Return the [x, y] coordinate for the center point of the cell that contains the specified text.  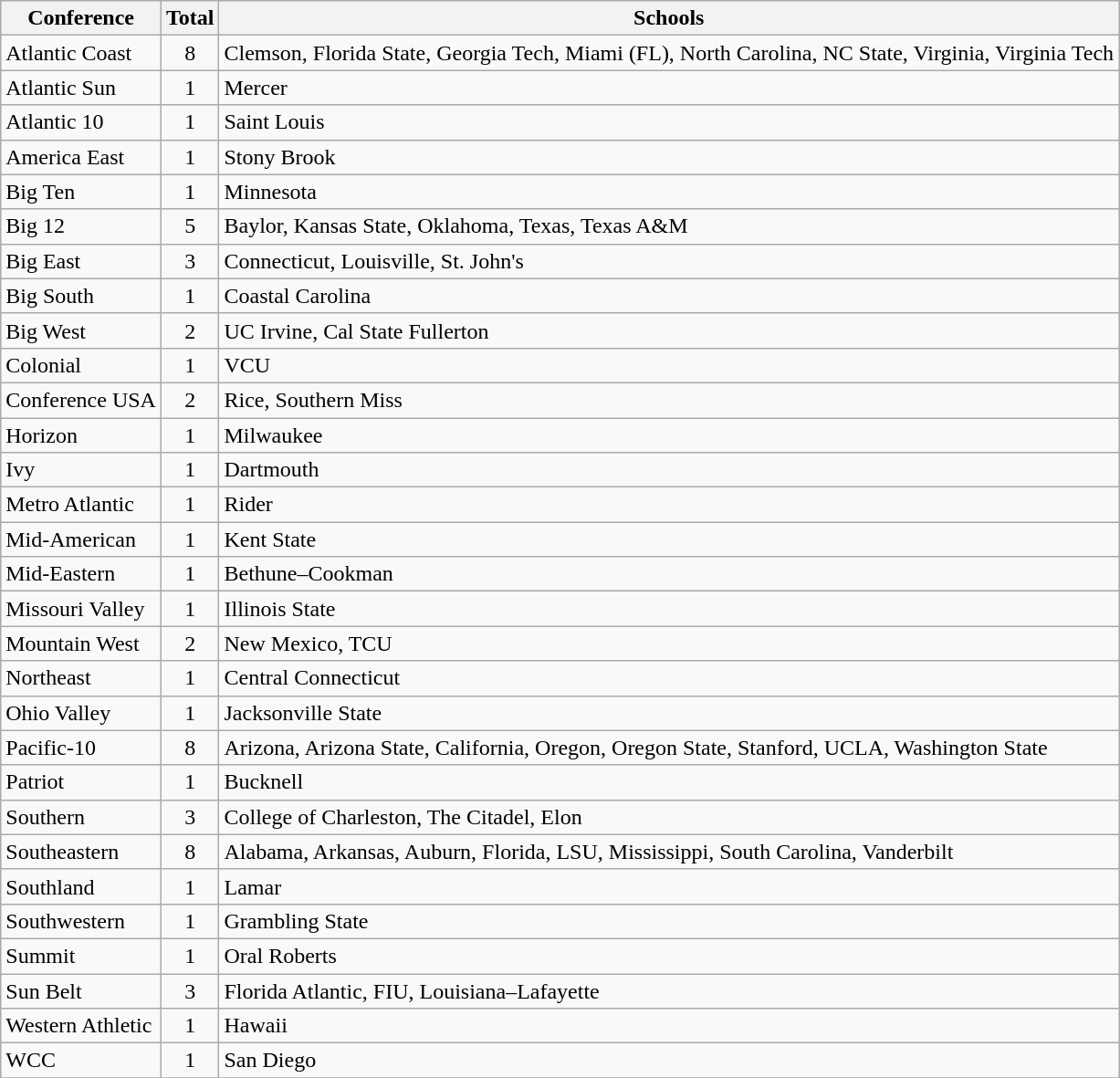
Big East [81, 261]
Milwaukee [669, 435]
Big South [81, 296]
College of Charleston, The Citadel, Elon [669, 817]
Southwestern [81, 921]
Bucknell [669, 782]
Missouri Valley [81, 609]
5 [190, 226]
America East [81, 157]
Atlantic Coast [81, 53]
New Mexico, TCU [669, 644]
Big 12 [81, 226]
Southern [81, 817]
Saint Louis [669, 122]
Lamar [669, 886]
Northeast [81, 678]
Conference USA [81, 400]
Schools [669, 18]
Stony Brook [669, 157]
Ohio Valley [81, 713]
WCC [81, 1061]
Clemson, Florida State, Georgia Tech, Miami (FL), North Carolina, NC State, Virginia, Virginia Tech [669, 53]
Alabama, Arkansas, Auburn, Florida, LSU, Mississippi, South Carolina, Vanderbilt [669, 852]
Central Connecticut [669, 678]
Atlantic Sun [81, 88]
Bethune–Cookman [669, 574]
Grambling State [669, 921]
Florida Atlantic, FIU, Louisiana–Lafayette [669, 990]
Rider [669, 505]
San Diego [669, 1061]
Hawaii [669, 1026]
Sun Belt [81, 990]
Mercer [669, 88]
Minnesota [669, 192]
Summit [81, 956]
Mid-American [81, 539]
Baylor, Kansas State, Oklahoma, Texas, Texas A&M [669, 226]
Big Ten [81, 192]
Mid-Eastern [81, 574]
Kent State [669, 539]
Pacific-10 [81, 748]
Mountain West [81, 644]
Coastal Carolina [669, 296]
Atlantic 10 [81, 122]
Illinois State [669, 609]
Dartmouth [669, 470]
Rice, Southern Miss [669, 400]
Jacksonville State [669, 713]
Arizona, Arizona State, California, Oregon, Oregon State, Stanford, UCLA, Washington State [669, 748]
Oral Roberts [669, 956]
Horizon [81, 435]
UC Irvine, Cal State Fullerton [669, 330]
Connecticut, Louisville, St. John's [669, 261]
Conference [81, 18]
Western Athletic [81, 1026]
Metro Atlantic [81, 505]
Southland [81, 886]
Colonial [81, 365]
Total [190, 18]
Big West [81, 330]
VCU [669, 365]
Southeastern [81, 852]
Ivy [81, 470]
Patriot [81, 782]
